Return the [x, y] coordinate for the center point of the cell that contains the specified text.  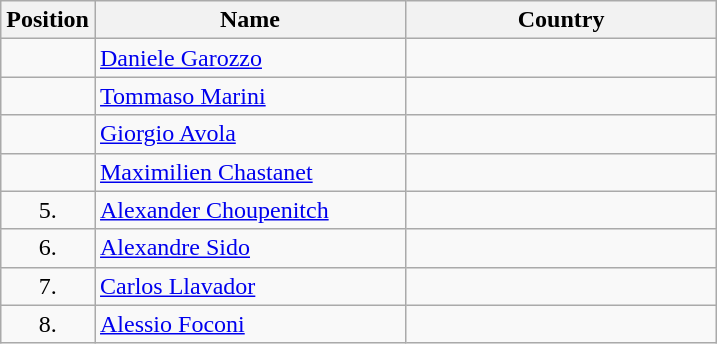
Tommaso Marini [250, 96]
Alexandre Sido [250, 248]
Position [48, 20]
7. [48, 286]
Carlos Llavador [250, 286]
Country [562, 20]
5. [48, 210]
Giorgio Avola [250, 134]
Daniele Garozzo [250, 58]
Alexander Choupenitch [250, 210]
Maximilien Chastanet [250, 172]
8. [48, 324]
6. [48, 248]
Name [250, 20]
Alessio Foconi [250, 324]
